Determine the (x, y) coordinate at the center of the cell enclosing the given text.  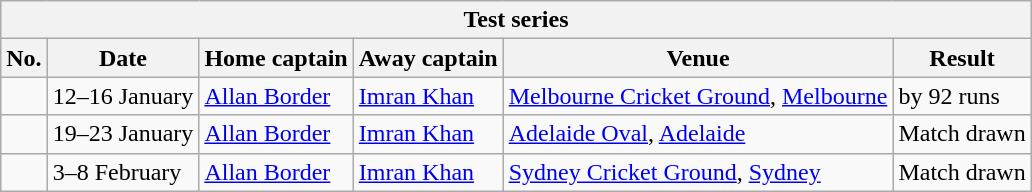
Result (962, 58)
3–8 February (123, 172)
Melbourne Cricket Ground, Melbourne (698, 96)
Away captain (428, 58)
by 92 runs (962, 96)
Adelaide Oval, Adelaide (698, 134)
No. (24, 58)
Test series (516, 20)
Sydney Cricket Ground, Sydney (698, 172)
Date (123, 58)
12–16 January (123, 96)
Venue (698, 58)
Home captain (276, 58)
19–23 January (123, 134)
